Pinpoint the cell where the given text exists, returning its (X, Y) midpoint coordinate. 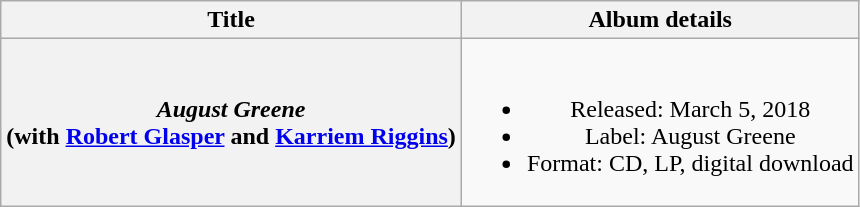
Album details (660, 20)
August Greene(with Robert Glasper and Karriem Riggins) (232, 122)
Released: March 5, 2018Label: August GreeneFormat: CD, LP, digital download (660, 122)
Title (232, 20)
